Extract the [x, y] coordinate from the center of the cell holding the provided text.  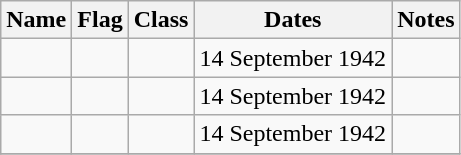
Class [161, 20]
Dates [293, 20]
Flag [100, 20]
Notes [426, 20]
Name [36, 20]
